Detect which cell encompasses the target text, then output its (X, Y) center coordinate. 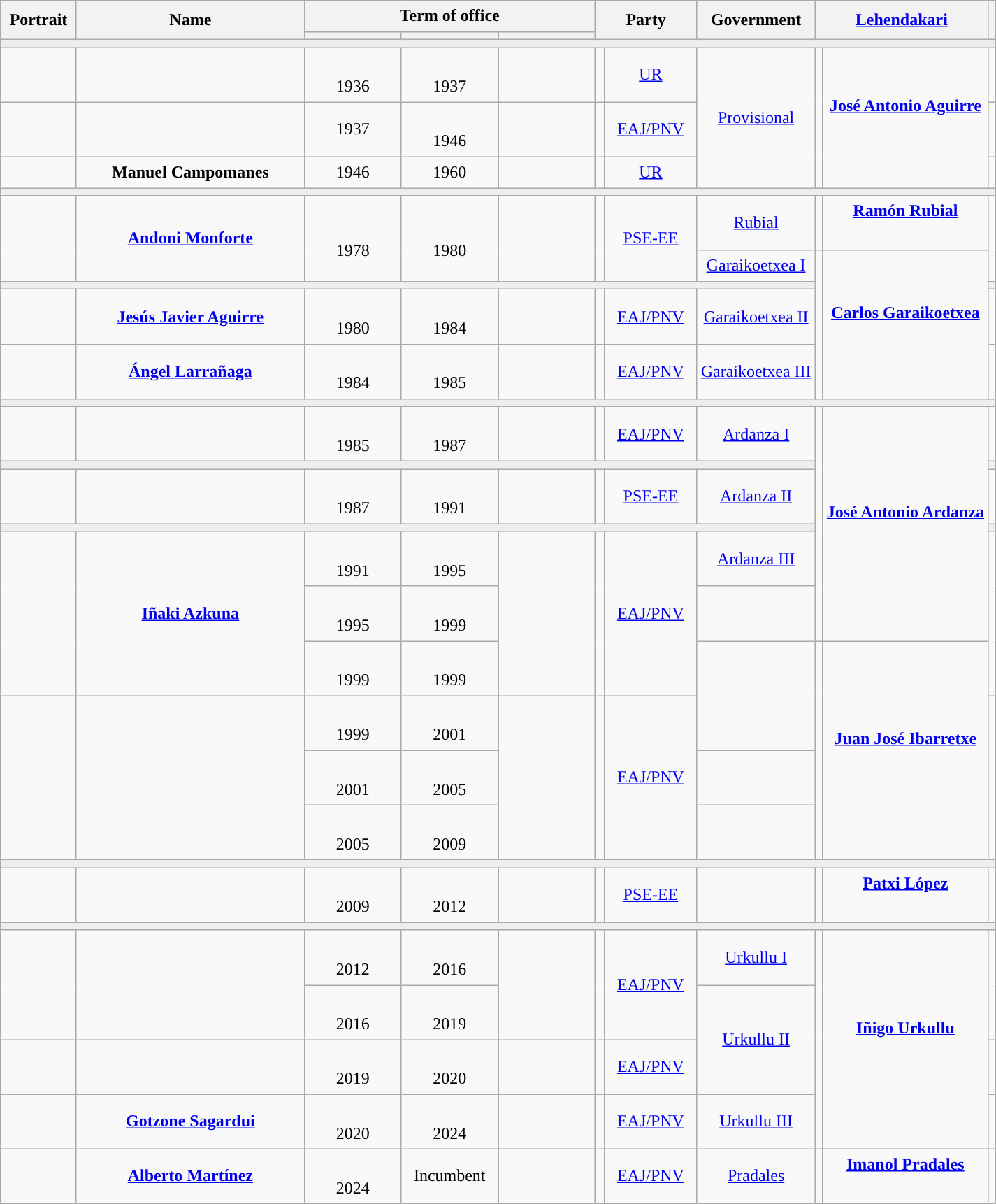
Government (756, 20)
Incumbent (450, 1176)
Rubial (756, 223)
Pradales (756, 1176)
Iñaki Azkuna (190, 614)
Ángel Larrañaga (190, 371)
Garaikoetxea III (756, 371)
José Antonio Ardanza (905, 523)
Iñigo Urkullu (905, 1039)
Garaikoetxea I (756, 266)
Ardanza II (756, 496)
Urkullu II (756, 1040)
1978 (352, 239)
Urkullu I (756, 957)
José Antonio Aguirre (905, 117)
Imanol Pradales (905, 1176)
Garaikoetxea II (756, 317)
Name (190, 20)
Andoni Monforte (190, 239)
1960 (450, 172)
Lehendakari (902, 20)
Portrait (39, 20)
Ardanza III (756, 559)
Urkullu III (756, 1121)
Juan José Ibarretxe (905, 751)
Term of office (449, 17)
1936 (352, 75)
Alberto Martínez (190, 1176)
Carlos Garaikoetxea (905, 324)
Party (646, 20)
Ramón Rubial (905, 223)
Jesús Javier Aguirre (190, 317)
Provisional (756, 117)
Gotzone Sagardui (190, 1121)
Ardanza I (756, 433)
Manuel Campomanes (190, 172)
Patxi López (905, 895)
